Determine the (x, y) coordinate at the center of the cell enclosing the given text.  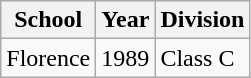
School (48, 20)
Class C (202, 58)
Florence (48, 58)
1989 (126, 58)
Year (126, 20)
Division (202, 20)
